Return the (x, y) coordinate for the center point of the cell that contains the specified text.  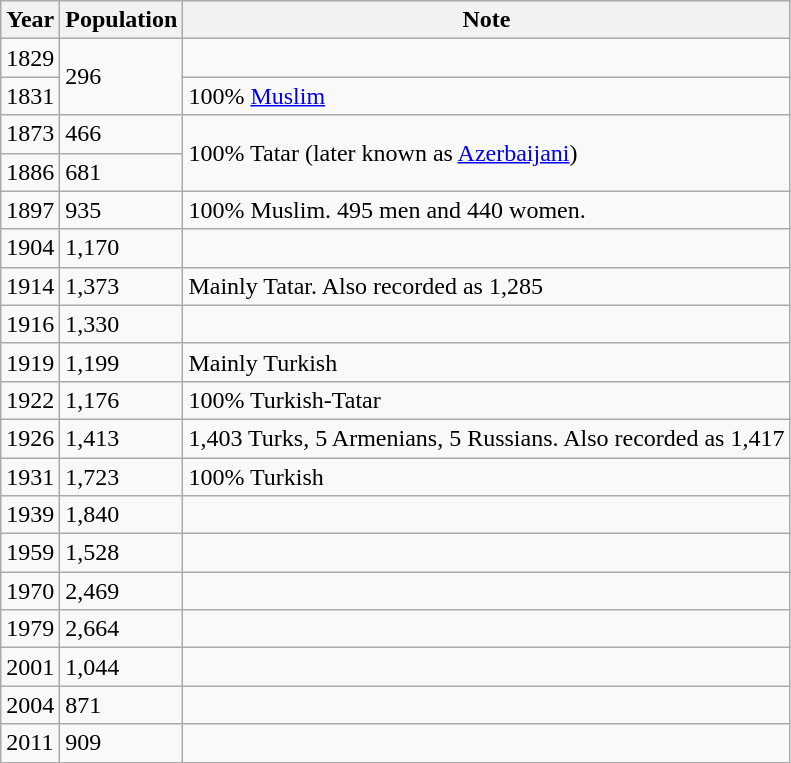
1931 (30, 477)
1886 (30, 172)
1919 (30, 362)
100% Muslim (486, 96)
2011 (30, 743)
1,840 (122, 515)
1,403 Turks, 5 Armenians, 5 Russians. Also recorded as 1,417 (486, 438)
2,469 (122, 591)
100% Muslim. 495 men and 440 women. (486, 210)
1914 (30, 286)
1,170 (122, 248)
100% Turkish-Tatar (486, 400)
Population (122, 20)
466 (122, 134)
1897 (30, 210)
909 (122, 743)
1,723 (122, 477)
871 (122, 705)
935 (122, 210)
1979 (30, 629)
1873 (30, 134)
2001 (30, 667)
1926 (30, 438)
1,373 (122, 286)
1939 (30, 515)
Mainly Turkish (486, 362)
1,044 (122, 667)
1,199 (122, 362)
1904 (30, 248)
Note (486, 20)
Year (30, 20)
1,176 (122, 400)
1829 (30, 58)
1916 (30, 324)
1922 (30, 400)
Mainly Tatar. Also recorded as 1,285 (486, 286)
100% Tatar (later known as Azerbaijani) (486, 153)
100% Turkish (486, 477)
1959 (30, 553)
1,413 (122, 438)
296 (122, 77)
2,664 (122, 629)
1970 (30, 591)
2004 (30, 705)
1831 (30, 96)
1,528 (122, 553)
681 (122, 172)
1,330 (122, 324)
